Locate the cell with the specified text and output its (x, y) center coordinate. 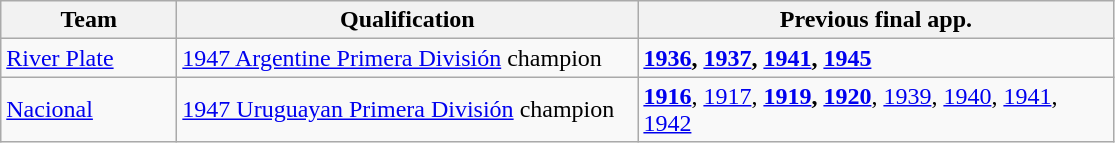
1947 Argentine Primera División champion (408, 58)
1947 Uruguayan Primera División champion (408, 110)
Nacional (89, 110)
1936, 1937, 1941, 1945 (876, 58)
Team (89, 20)
River Plate (89, 58)
1916, 1917, 1919, 1920, 1939, 1940, 1941, 1942 (876, 110)
Previous final app. (876, 20)
Qualification (408, 20)
